From the cell containing the given text, extract its center point as [X, Y] coordinate. 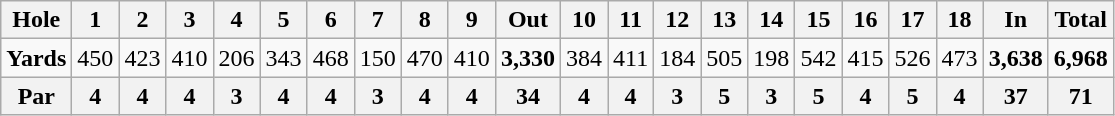
198 [772, 58]
71 [1080, 96]
384 [584, 58]
15 [818, 20]
343 [284, 58]
In [1016, 20]
505 [724, 58]
6 [330, 20]
7 [378, 20]
10 [584, 20]
Hole [36, 20]
14 [772, 20]
17 [912, 20]
Total [1080, 20]
468 [330, 58]
1 [96, 20]
542 [818, 58]
8 [424, 20]
12 [678, 20]
9 [472, 20]
Yards [36, 58]
3,330 [528, 58]
411 [631, 58]
18 [960, 20]
470 [424, 58]
184 [678, 58]
13 [724, 20]
473 [960, 58]
150 [378, 58]
Out [528, 20]
3,638 [1016, 58]
34 [528, 96]
37 [1016, 96]
11 [631, 20]
2 [142, 20]
6,968 [1080, 58]
415 [866, 58]
526 [912, 58]
206 [236, 58]
450 [96, 58]
16 [866, 20]
Par [36, 96]
423 [142, 58]
